Determine the (X, Y) coordinate at the center of the cell enclosing the given text.  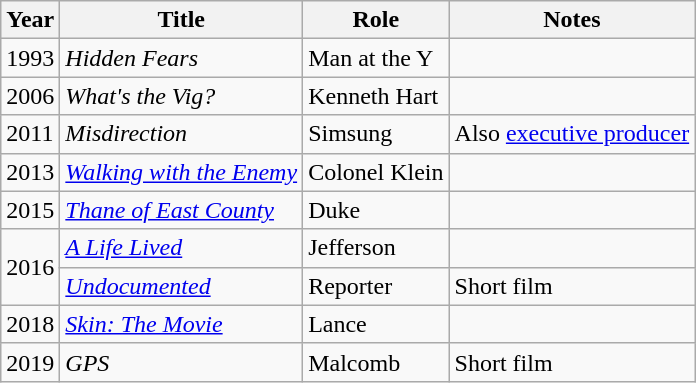
2018 (30, 324)
What's the Vig? (182, 96)
2006 (30, 96)
Malcomb (376, 362)
Misdirection (182, 134)
A Life Lived (182, 248)
2019 (30, 362)
2016 (30, 267)
Hidden Fears (182, 58)
Title (182, 20)
Walking with the Enemy (182, 172)
Jefferson (376, 248)
Role (376, 20)
Also executive producer (572, 134)
2015 (30, 210)
Notes (572, 20)
GPS (182, 362)
Reporter (376, 286)
Year (30, 20)
Undocumented (182, 286)
Kenneth Hart (376, 96)
Man at the Y (376, 58)
1993 (30, 58)
Skin: The Movie (182, 324)
Colonel Klein (376, 172)
Simsung (376, 134)
Thane of East County (182, 210)
2011 (30, 134)
Lance (376, 324)
Duke (376, 210)
2013 (30, 172)
